Return (X, Y) of the center of cell containing provided text 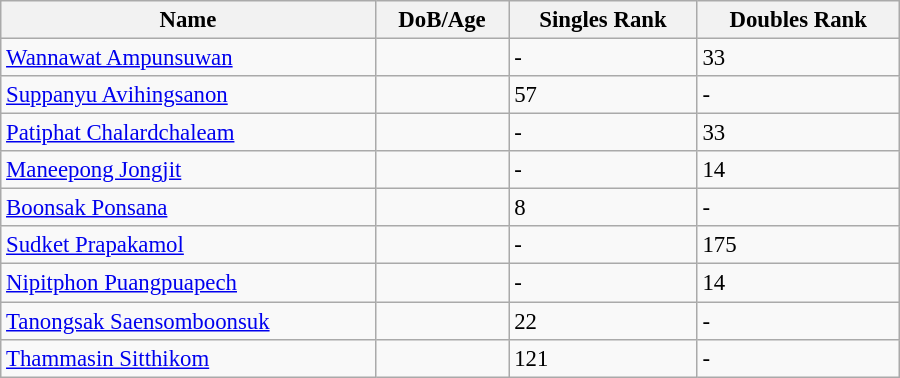
Patiphat Chalardchaleam (188, 133)
DoB/Age (442, 20)
Name (188, 20)
Maneepong Jongjit (188, 170)
Suppanyu Avihingsanon (188, 95)
Singles Rank (603, 20)
121 (603, 358)
Nipitphon Puangpuapech (188, 283)
Tanongsak Saensomboonsuk (188, 321)
Sudket Prapakamol (188, 245)
22 (603, 321)
8 (603, 208)
Doubles Rank (798, 20)
Thammasin Sitthikom (188, 358)
175 (798, 245)
Boonsak Ponsana (188, 208)
57 (603, 95)
Wannawat Ampunsuwan (188, 58)
